Extract the (X, Y) coordinate from the center of the cell holding the provided text.  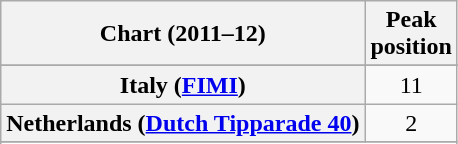
Chart (2011–12) (183, 34)
Peakposition (411, 34)
Italy (FIMI) (183, 85)
Netherlands (Dutch Tipparade 40) (183, 123)
2 (411, 123)
11 (411, 85)
